For the text-containing cell, return its midpoint in [x, y] coordinate format. 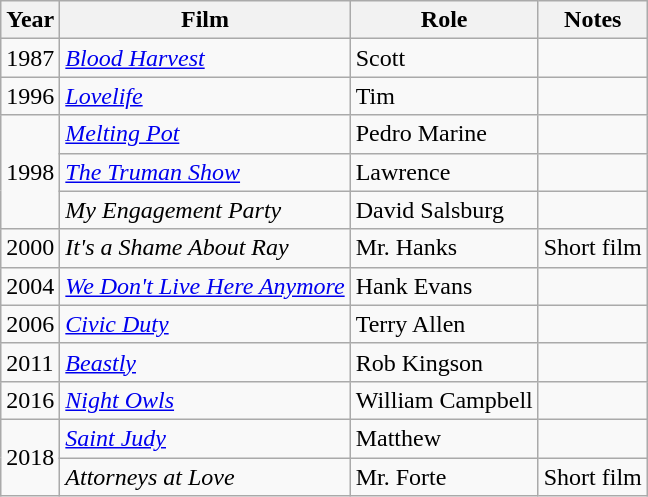
Film [205, 20]
We Don't Live Here Anymore [205, 286]
William Campbell [444, 400]
Pedro Marine [444, 134]
Rob Kingson [444, 362]
Terry Allen [444, 324]
1998 [30, 172]
Hank Evans [444, 286]
Year [30, 20]
2006 [30, 324]
Night Owls [205, 400]
Mr. Hanks [444, 248]
2000 [30, 248]
Matthew [444, 438]
Melting Pot [205, 134]
Beastly [205, 362]
Lawrence [444, 172]
My Engagement Party [205, 210]
Civic Duty [205, 324]
Tim [444, 96]
2018 [30, 457]
Mr. Forte [444, 477]
2011 [30, 362]
Saint Judy [205, 438]
1996 [30, 96]
Blood Harvest [205, 58]
1987 [30, 58]
2016 [30, 400]
Notes [592, 20]
The Truman Show [205, 172]
2004 [30, 286]
Lovelife [205, 96]
Scott [444, 58]
It's a Shame About Ray [205, 248]
Role [444, 20]
David Salsburg [444, 210]
Attorneys at Love [205, 477]
